From the cell containing the given text, extract its center point as [X, Y] coordinate. 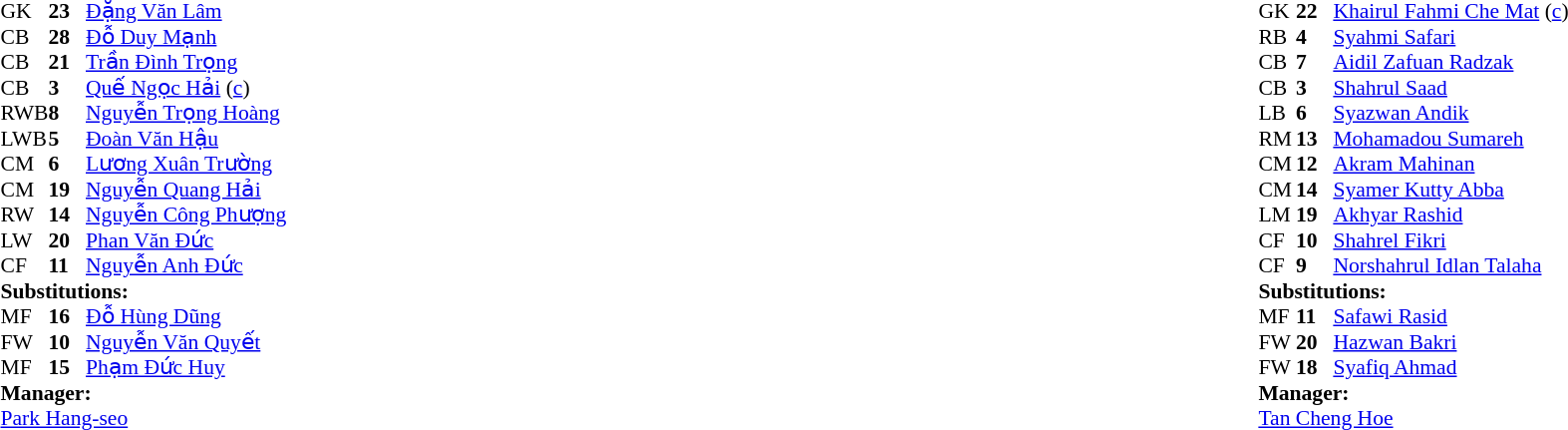
LM [1277, 215]
Safawi Rasid [1450, 316]
Đỗ Duy Mạnh [185, 37]
Aidil Zafuan Radzak [1450, 63]
RM [1277, 139]
Nguyễn Quang Hải [185, 190]
Đỗ Hùng Dũng [185, 316]
Syafiq Ahmad [1450, 368]
Syazwan Andik [1450, 113]
LW [24, 240]
Nguyễn Trọng Hoàng [185, 113]
12 [1315, 165]
7 [1315, 63]
4 [1315, 37]
16 [67, 316]
Syahmi Safari [1450, 37]
5 [67, 139]
Nguyễn Văn Quyết [185, 342]
Syamer Kutty Abba [1450, 190]
28 [67, 37]
Lương Xuân Trường [185, 165]
Mohamadou Sumareh [1450, 139]
15 [67, 368]
13 [1315, 139]
LWB [24, 139]
Norshahrul Idlan Talaha [1450, 266]
21 [67, 63]
Akram Mahinan [1450, 165]
Shahrel Fikri [1450, 240]
Akhyar Rashid [1450, 215]
RWB [24, 113]
Đoàn Văn Hậu [185, 139]
Shahrul Saad [1450, 88]
Hazwan Bakri [1450, 342]
9 [1315, 266]
Trần Đình Trọng [185, 63]
Nguyễn Công Phượng [185, 215]
LB [1277, 113]
18 [1315, 368]
Quế Ngọc Hải (c) [185, 88]
Nguyễn Anh Đức [185, 266]
Phạm Đức Huy [185, 368]
Phan Văn Đức [185, 240]
8 [67, 113]
RB [1277, 37]
RW [24, 215]
